Scan for the cell matching the given text and deliver its (X, Y) coordinate at center. 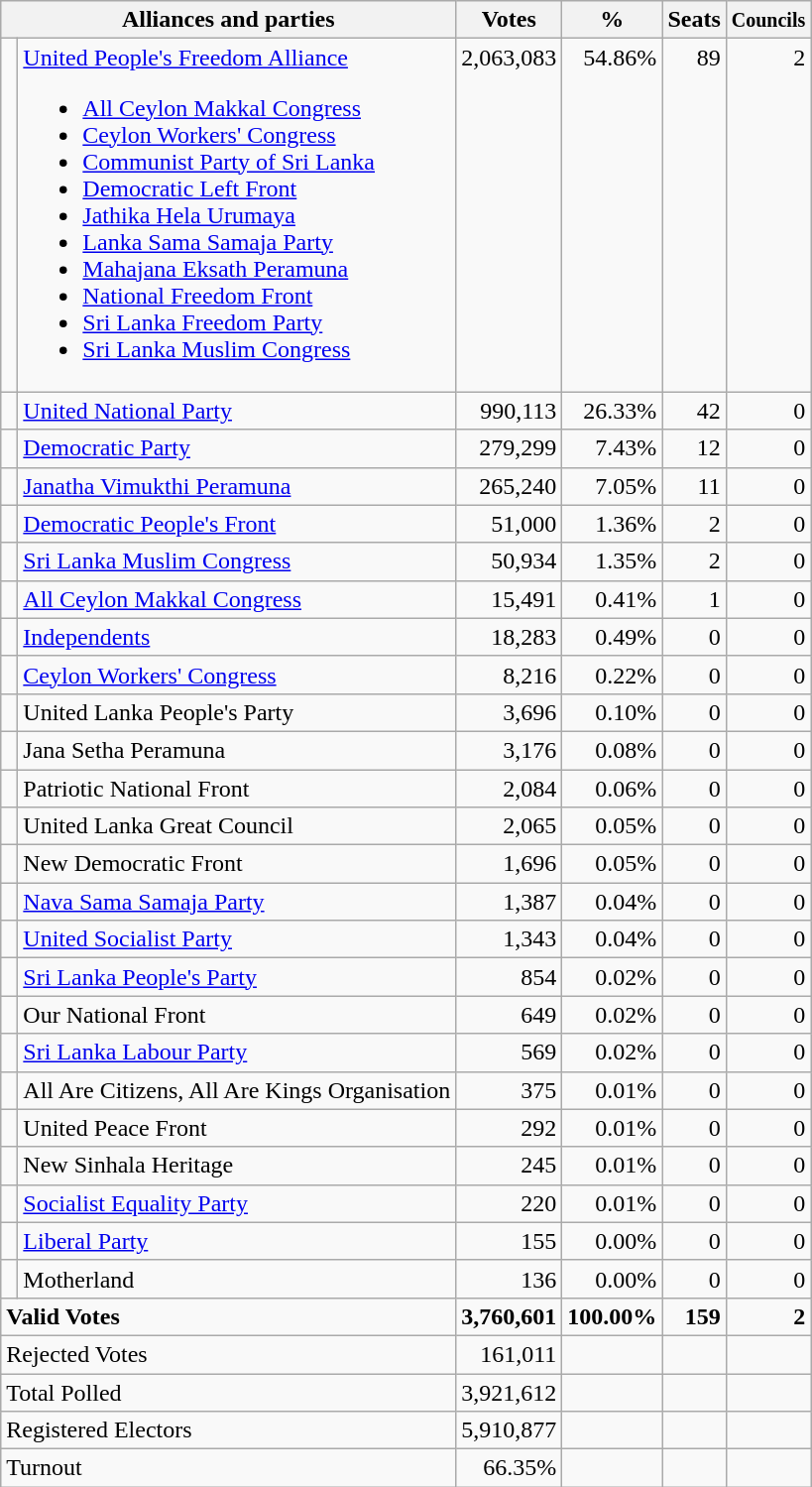
Councils (768, 20)
New Democratic Front (237, 864)
245 (510, 1166)
1.35% (613, 561)
1.36% (613, 524)
1,696 (510, 864)
100.00% (613, 1316)
Turnout (228, 1468)
New Sinhala Heritage (237, 1166)
0.49% (613, 637)
1 (694, 599)
854 (510, 977)
Democratic People's Front (237, 524)
3,176 (510, 750)
Rejected Votes (228, 1354)
155 (510, 1241)
8,216 (510, 675)
Votes (510, 20)
51,000 (510, 524)
54.86% (613, 215)
0.10% (613, 712)
649 (510, 1015)
Registered Electors (228, 1430)
0.41% (613, 599)
66.35% (510, 1468)
1,343 (510, 939)
7.43% (613, 448)
United Socialist Party (237, 939)
Motherland (237, 1279)
990,113 (510, 411)
All Ceylon Makkal Congress (237, 599)
375 (510, 1090)
11 (694, 486)
2,063,083 (510, 215)
89 (694, 215)
265,240 (510, 486)
42 (694, 411)
Valid Votes (228, 1316)
Sri Lanka Muslim Congress (237, 561)
3,696 (510, 712)
Patriotic National Front (237, 789)
United Lanka Great Council (237, 826)
% (613, 20)
United Peace Front (237, 1128)
161,011 (510, 1354)
279,299 (510, 448)
Independents (237, 637)
All Are Citizens, All Are Kings Organisation (237, 1090)
136 (510, 1279)
Ceylon Workers' Congress (237, 675)
Socialist Equality Party (237, 1203)
159 (694, 1316)
26.33% (613, 411)
Alliances and parties (228, 20)
0.08% (613, 750)
50,934 (510, 561)
12 (694, 448)
Jana Setha Peramuna (237, 750)
1,387 (510, 902)
Liberal Party (237, 1241)
2,084 (510, 789)
Sri Lanka Labour Party (237, 1053)
Janatha Vimukthi Peramuna (237, 486)
Total Polled (228, 1392)
3,921,612 (510, 1392)
292 (510, 1128)
United National Party (237, 411)
United Lanka People's Party (237, 712)
220 (510, 1203)
0.06% (613, 789)
7.05% (613, 486)
15,491 (510, 599)
Nava Sama Samaja Party (237, 902)
0.22% (613, 675)
18,283 (510, 637)
Seats (694, 20)
5,910,877 (510, 1430)
569 (510, 1053)
Democratic Party (237, 448)
2,065 (510, 826)
3,760,601 (510, 1316)
Our National Front (237, 1015)
Sri Lanka People's Party (237, 977)
